Pinpoint the cell where the given text exists, returning its (x, y) midpoint coordinate. 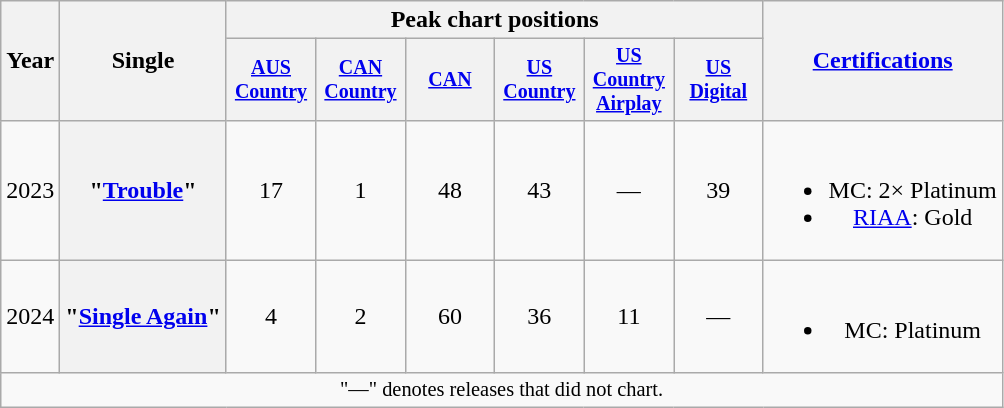
43 (540, 190)
1 (360, 190)
"Trouble" (143, 190)
4 (270, 316)
Certifications (882, 61)
MC: Platinum (882, 316)
36 (540, 316)
US CountryAirplay (628, 80)
US Digital (718, 80)
Year (30, 61)
2024 (30, 316)
MC: 2× PlatinumRIAA: Gold (882, 190)
CAN Country (360, 80)
"Single Again" (143, 316)
48 (450, 190)
17 (270, 190)
"—" denotes releases that did not chart. (502, 390)
39 (718, 190)
60 (450, 316)
CAN (450, 80)
2 (360, 316)
Single (143, 61)
US Country (540, 80)
11 (628, 316)
2023 (30, 190)
AUSCountry (270, 80)
Peak chart positions (494, 20)
